Output the (x, y) coordinate of the center of the cell containing the given text.  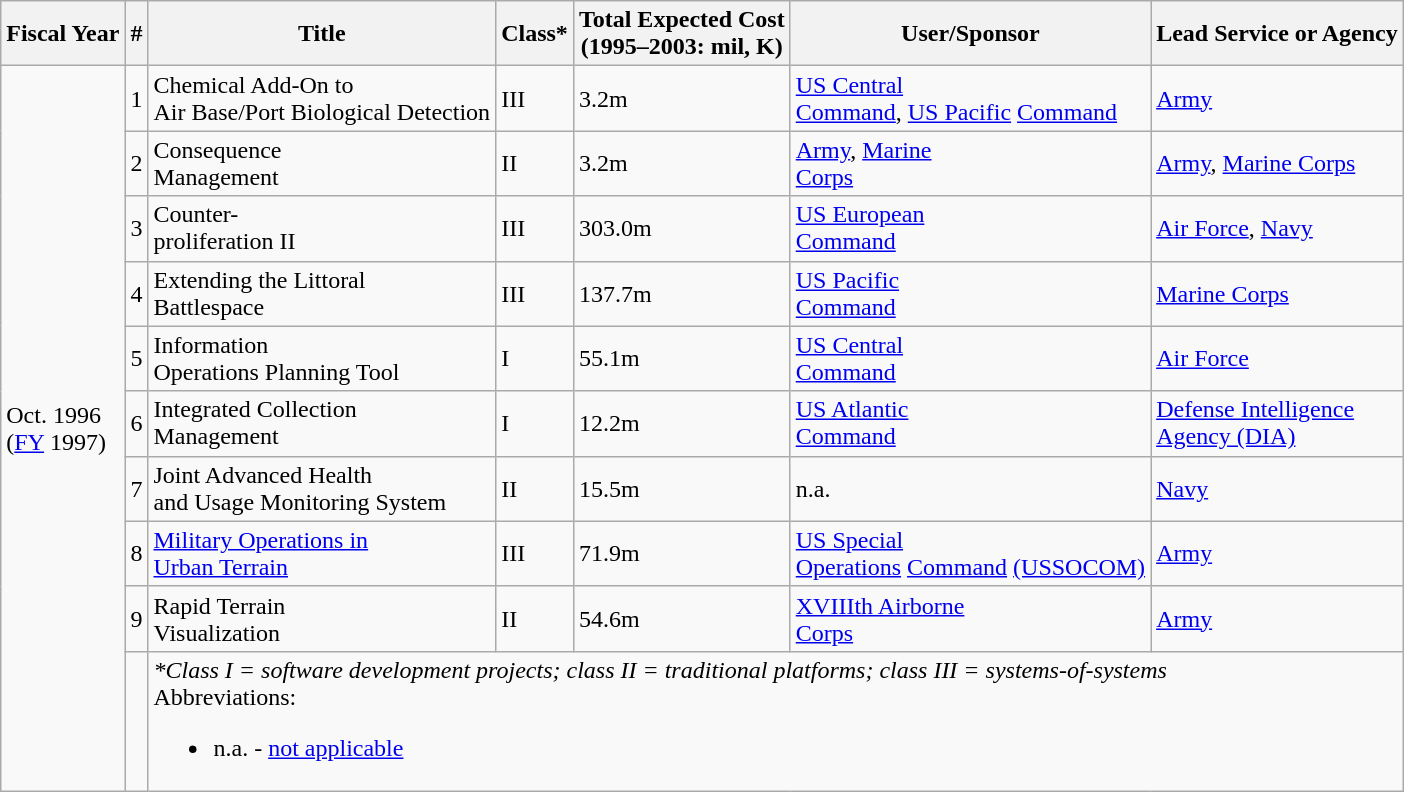
Air Force (1278, 358)
Title (322, 34)
Integrated CollectionManagement (322, 424)
Defense IntelligenceAgency (DIA) (1278, 424)
# (136, 34)
Army, Marine Corps (1278, 164)
US CentralCommand (970, 358)
8 (136, 554)
Rapid TerrainVisualization (322, 618)
US PacificCommand (970, 294)
InformationOperations Planning Tool (322, 358)
7 (136, 488)
54.6m (682, 618)
137.7m (682, 294)
US CentralCommand, US Pacific Command (970, 98)
2 (136, 164)
Marine Corps (1278, 294)
Extending the LittoralBattlespace (322, 294)
Air Force, Navy (1278, 228)
Oct. 1996(FY 1997) (63, 429)
User/Sponsor (970, 34)
*Class I = software development projects; class II = traditional platforms; class III = systems-of-systemsAbbreviations:n.a. - not applicable (776, 721)
n.a. (970, 488)
303.0m (682, 228)
Navy (1278, 488)
6 (136, 424)
55.1m (682, 358)
15.5m (682, 488)
Fiscal Year (63, 34)
Army, MarineCorps (970, 164)
1 (136, 98)
US AtlanticCommand (970, 424)
Joint Advanced Healthand Usage Monitoring System (322, 488)
12.2m (682, 424)
Chemical Add-On toAir Base/Port Biological Detection (322, 98)
71.9m (682, 554)
Total Expected Cost(1995–2003: mil, K) (682, 34)
Military Operations inUrban Terrain (322, 554)
3 (136, 228)
Class* (535, 34)
9 (136, 618)
4 (136, 294)
ConsequenceManagement (322, 164)
5 (136, 358)
US SpecialOperations Command (USSOCOM) (970, 554)
Lead Service or Agency (1278, 34)
Counter-proliferation II (322, 228)
XVIIIth AirborneCorps (970, 618)
US EuropeanCommand (970, 228)
